Search for the cell housing the specified text and yield its (x, y) center coordinate. 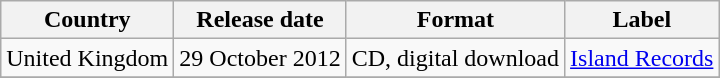
CD, digital download (455, 58)
Release date (260, 20)
Country (88, 20)
United Kingdom (88, 58)
Island Records (642, 58)
29 October 2012 (260, 58)
Label (642, 20)
Format (455, 20)
